Detect which cell encompasses the target text, then output its (X, Y) center coordinate. 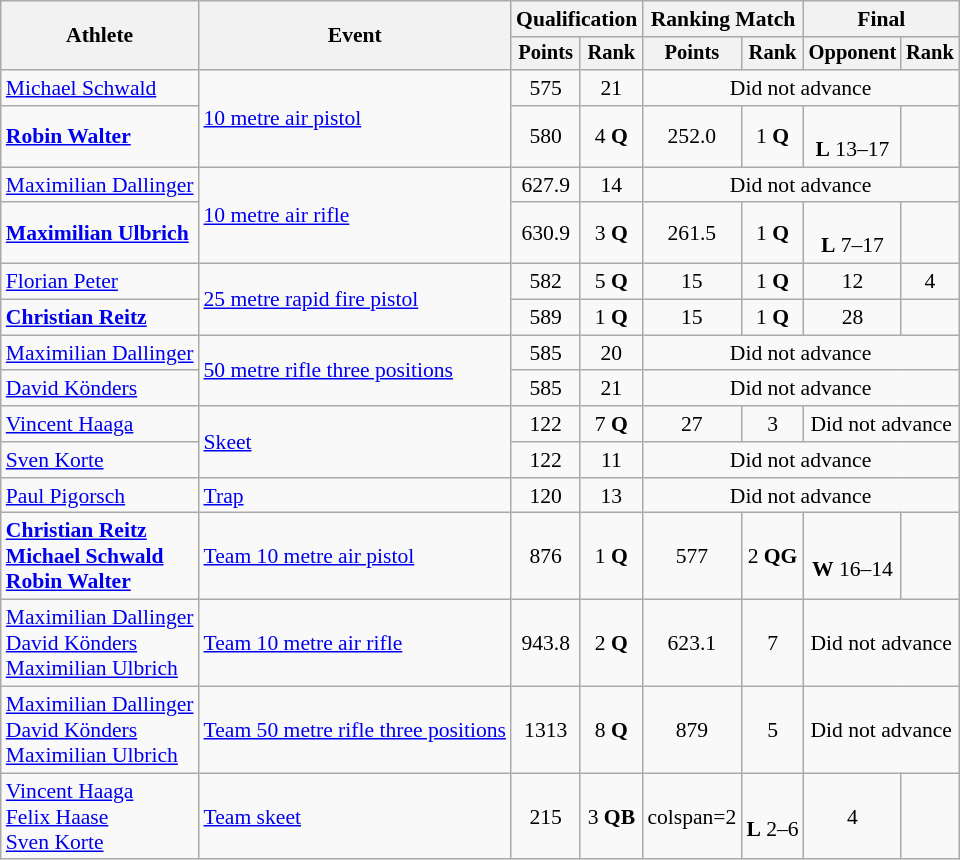
11 (611, 460)
50 metre rifle three positions (356, 370)
630.9 (546, 234)
943.8 (546, 644)
879 (692, 730)
2 Q (611, 644)
1313 (546, 730)
Christian ReitzMichael SchwaldRobin Walter (100, 556)
L 7–17 (852, 234)
582 (546, 282)
Ranking Match (722, 19)
120 (546, 496)
5 (772, 730)
colspan=2 (692, 816)
W 16–14 (852, 556)
Athlete (100, 36)
L 13–17 (852, 136)
Sven Korte (100, 460)
Christian Reitz (100, 318)
215 (546, 816)
623.1 (692, 644)
28 (852, 318)
Trap (356, 496)
627.9 (546, 185)
Team 50 metre rifle three positions (356, 730)
Team 10 metre air pistol (356, 556)
L 2–6 (772, 816)
25 metre rapid fire pistol (356, 300)
10 metre air rifle (356, 216)
252.0 (692, 136)
2 QG (772, 556)
13 (611, 496)
Team skeet (356, 816)
David Könders (100, 389)
261.5 (692, 234)
Michael Schwald (100, 88)
3 QB (611, 816)
27 (692, 424)
Florian Peter (100, 282)
5 Q (611, 282)
4 Q (611, 136)
Skeet (356, 442)
580 (546, 136)
20 (611, 353)
Opponent (852, 54)
Final (882, 19)
3 Q (611, 234)
7 Q (611, 424)
577 (692, 556)
Maximilian Ulbrich (100, 234)
Team 10 metre air rifle (356, 644)
14 (611, 185)
Paul Pigorsch (100, 496)
7 (772, 644)
Qualification (576, 19)
876 (546, 556)
575 (546, 88)
Robin Walter (100, 136)
3 (772, 424)
Event (356, 36)
10 metre air pistol (356, 118)
Vincent Haaga (100, 424)
589 (546, 318)
Vincent HaagaFelix HaaseSven Korte (100, 816)
8 Q (611, 730)
12 (852, 282)
